Output the (X, Y) coordinate of the center of the cell containing the given text.  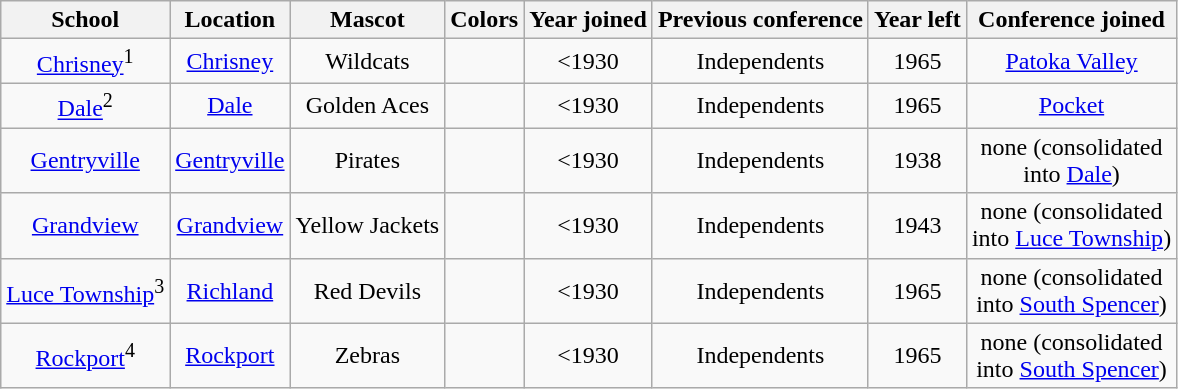
none (consolidatedinto Dale) (1071, 160)
Dale (230, 106)
Red Devils (368, 290)
Golden Aces (368, 106)
Previous conference (760, 20)
Colors (484, 20)
Chrisney1 (86, 62)
Location (230, 20)
Dale2 (86, 106)
Pirates (368, 160)
Luce Township3 (86, 290)
Year left (917, 20)
Year joined (588, 20)
Yellow Jackets (368, 226)
Richland (230, 290)
Rockport4 (86, 356)
Pocket (1071, 106)
Chrisney (230, 62)
Wildcats (368, 62)
1943 (917, 226)
Mascot (368, 20)
Conference joined (1071, 20)
1938 (917, 160)
Zebras (368, 356)
none (consolidatedinto Luce Township) (1071, 226)
School (86, 20)
Rockport (230, 356)
Patoka Valley (1071, 62)
